Find where the given text appears and provide that cell's center as [x, y] coordinate. 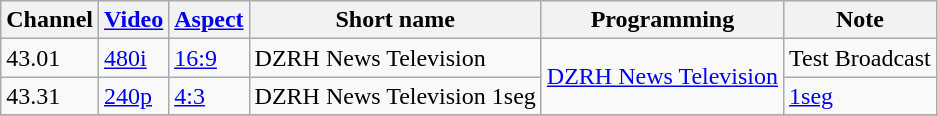
43.01 [50, 58]
Channel [50, 20]
240p [134, 96]
DZRH News Television 1seg [395, 96]
Test Broadcast [860, 58]
4:3 [209, 96]
Video [134, 20]
43.31 [50, 96]
Short name [395, 20]
Note [860, 20]
Programming [662, 20]
1seg [860, 96]
Aspect [209, 20]
480i [134, 58]
16:9 [209, 58]
